Identify which cell holds the provided text, then report its (X, Y) central coordinate. 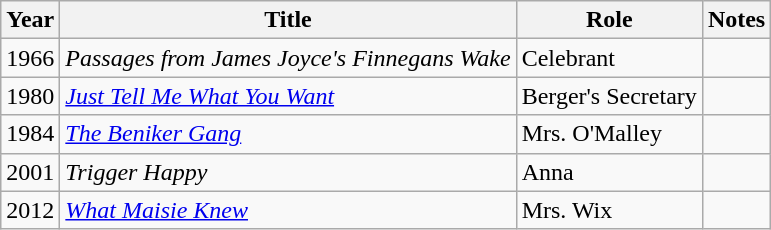
Mrs. O'Malley (609, 134)
Celebrant (609, 58)
1980 (30, 96)
Passages from James Joyce's Finnegans Wake (288, 58)
Anna (609, 172)
Trigger Happy (288, 172)
1966 (30, 58)
2001 (30, 172)
What Maisie Knew (288, 210)
Role (609, 20)
Just Tell Me What You Want (288, 96)
Year (30, 20)
Mrs. Wix (609, 210)
The Beniker Gang (288, 134)
2012 (30, 210)
Notes (736, 20)
Title (288, 20)
Berger's Secretary (609, 96)
1984 (30, 134)
